Scan for the cell matching the given text and deliver its (X, Y) coordinate at center. 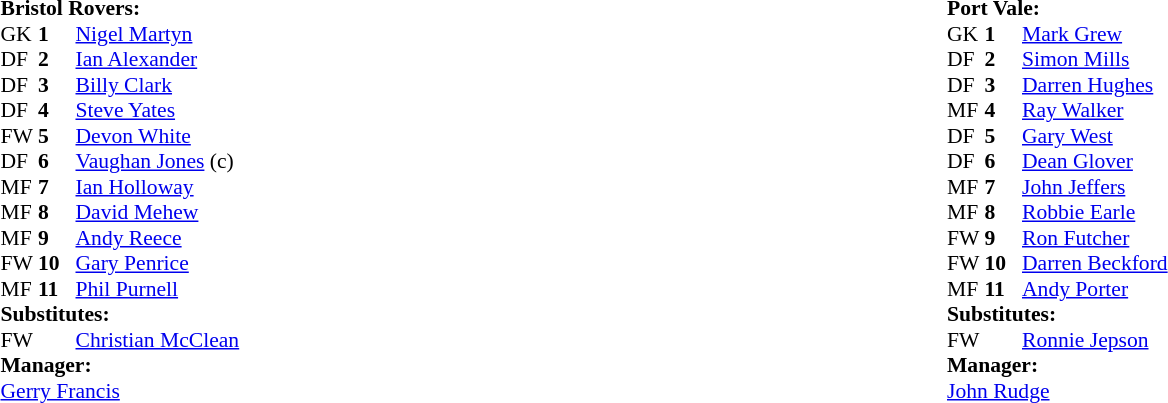
Mark Grew (1095, 34)
Robbie Earle (1095, 213)
David Mehew (158, 213)
Gary Penrice (158, 263)
Phil Purnell (158, 289)
Devon White (158, 136)
Billy Clark (158, 85)
Christian McClean (158, 340)
Andy Reece (158, 238)
Ian Alexander (158, 59)
John Jeffers (1095, 187)
Ray Walker (1095, 111)
Simon Mills (1095, 59)
Vaughan Jones (c) (158, 161)
Ian Holloway (158, 187)
Dean Glover (1095, 161)
Steve Yates (158, 111)
Ronnie Jepson (1095, 340)
Darren Beckford (1095, 263)
Ron Futcher (1095, 238)
Andy Porter (1095, 289)
Darren Hughes (1095, 85)
Gary West (1095, 136)
Nigel Martyn (158, 34)
